Capture the cell that displays the provided text and extract its (X, Y) central coordinate. 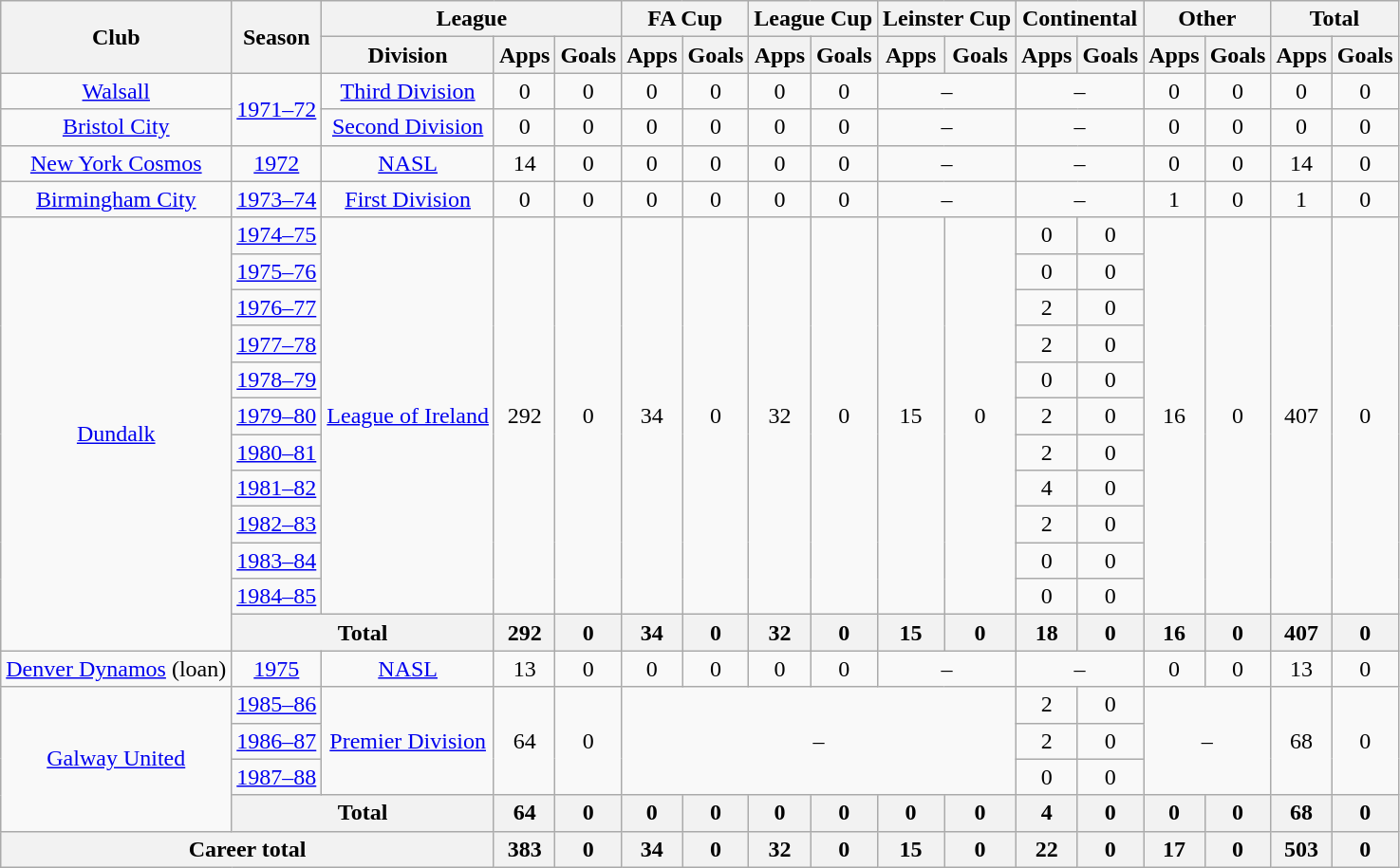
1978–79 (277, 379)
Second Division (408, 127)
503 (1301, 849)
Continental (1080, 19)
1975–76 (277, 271)
League (472, 19)
Club (116, 37)
Leinster Cup (947, 19)
Other (1207, 19)
Season (277, 37)
1975 (277, 669)
Denver Dynamos (loan) (116, 669)
New York Cosmos (116, 163)
18 (1047, 633)
22 (1047, 849)
17 (1174, 849)
1976–77 (277, 307)
Birmingham City (116, 199)
Premier Division (408, 741)
383 (524, 849)
1984–85 (277, 597)
Division (408, 55)
1986–87 (277, 741)
1983–84 (277, 561)
Galway United (116, 759)
Dundalk (116, 434)
1977–78 (277, 343)
1985–86 (277, 705)
1979–80 (277, 416)
First Division (408, 199)
1981–82 (277, 489)
1987–88 (277, 777)
1972 (277, 163)
Third Division (408, 91)
1973–74 (277, 199)
1980–81 (277, 452)
1982–83 (277, 525)
League Cup (813, 19)
Walsall (116, 91)
FA Cup (685, 19)
League of Ireland (408, 416)
Bristol City (116, 127)
1971–72 (277, 109)
1974–75 (277, 235)
Career total (248, 849)
